Scan for the cell matching the given text and deliver its (X, Y) coordinate at center. 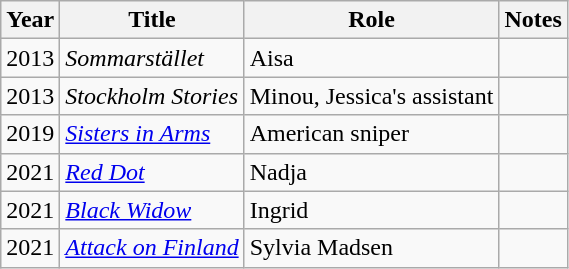
Notes (533, 20)
Title (152, 20)
Stockholm Stories (152, 96)
Sommarstället (152, 58)
Aisa (372, 58)
Red Dot (152, 172)
Black Widow (152, 210)
Role (372, 20)
Nadja (372, 172)
Attack on Finland (152, 248)
Minou, Jessica's assistant (372, 96)
Sylvia Madsen (372, 248)
Ingrid (372, 210)
Year (30, 20)
Sisters in Arms (152, 134)
2019 (30, 134)
American sniper (372, 134)
